Extract the (X, Y) coordinate from the center of the cell holding the provided text.  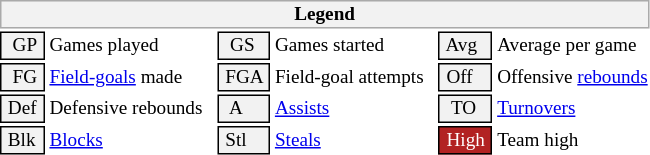
Offensive rebounds (573, 77)
Assists (354, 108)
Legend (324, 14)
Def (22, 108)
Field-goals made (131, 77)
Team high (573, 140)
FG (22, 77)
FGA (244, 77)
Blk (22, 140)
Average per game (573, 46)
Avg (466, 46)
Turnovers (573, 108)
TO (466, 108)
Steals (354, 140)
A (244, 108)
Stl (244, 140)
Games started (354, 46)
High (466, 140)
Off (466, 77)
Games played (131, 46)
Defensive rebounds (131, 108)
GP (22, 46)
Field-goal attempts (354, 77)
GS (244, 46)
Blocks (131, 140)
